Pinpoint the cell where the given text exists, returning its (X, Y) midpoint coordinate. 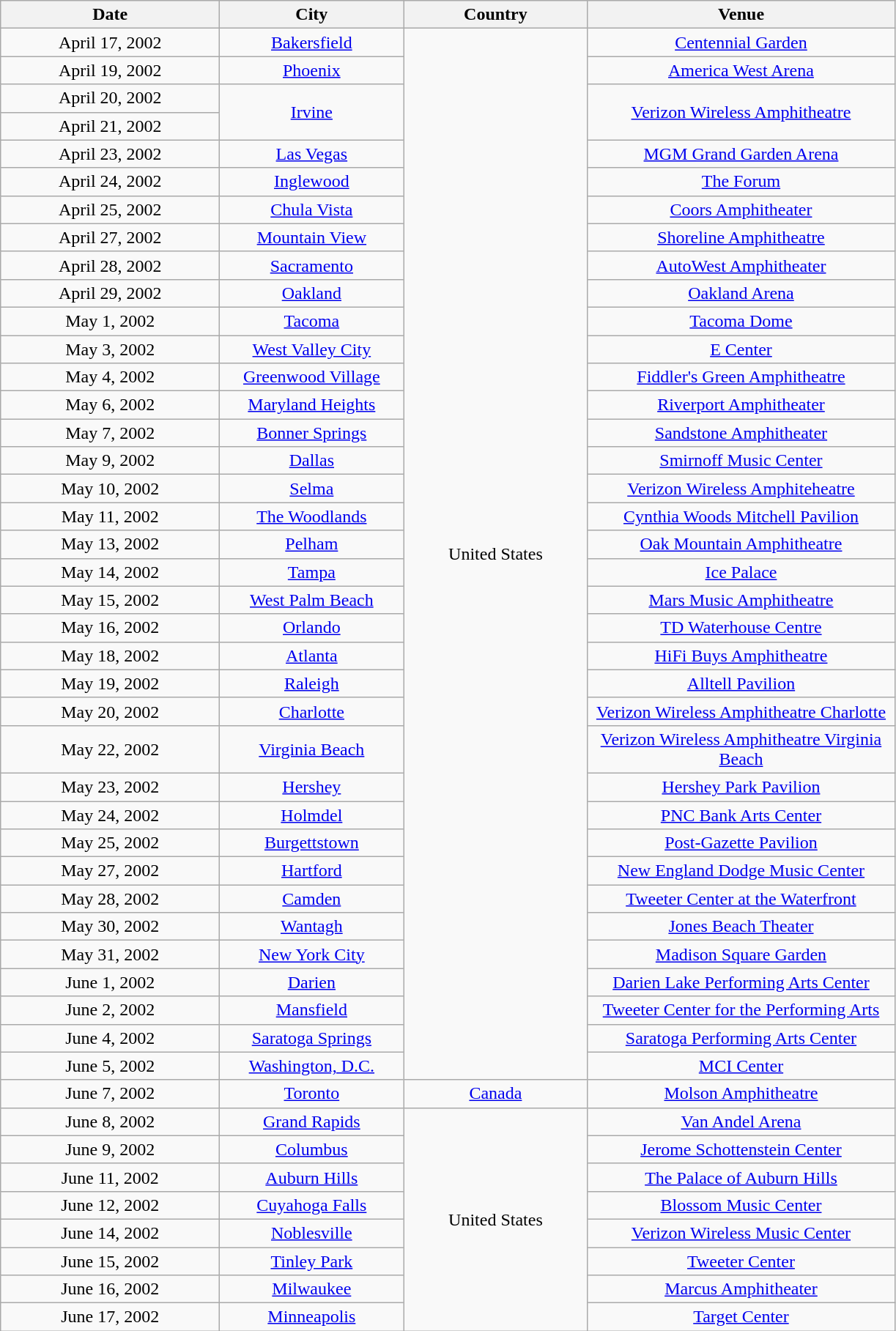
Oak Mountain Amphitheatre (741, 544)
June 7, 2002 (110, 1094)
Saratoga Performing Arts Center (741, 1038)
Shoreline Amphitheatre (741, 237)
May 11, 2002 (110, 516)
May 4, 2002 (110, 377)
Tampa (312, 572)
Jones Beach Theater (741, 927)
Washington, D.C. (312, 1066)
Sacramento (312, 265)
May 31, 2002 (110, 954)
New York City (312, 954)
Verizon Wireless Music Center (741, 1233)
West Palm Beach (312, 600)
Greenwood Village (312, 377)
June 4, 2002 (110, 1038)
Phoenix (312, 70)
Dallas (312, 461)
Charlotte (312, 711)
Burgettstown (312, 843)
Coors Amphitheater (741, 210)
May 1, 2002 (110, 321)
June 1, 2002 (110, 982)
May 3, 2002 (110, 349)
May 27, 2002 (110, 871)
Tacoma Dome (741, 321)
Chula Vista (312, 210)
Smirnoff Music Center (741, 461)
Alltell Pavilion (741, 683)
Hershey Park Pavilion (741, 787)
Tweeter Center for the Performing Arts (741, 1010)
Date (110, 15)
Orlando (312, 628)
Inglewood (312, 182)
Las Vegas (312, 154)
Virginia Beach (312, 749)
Ice Palace (741, 572)
Verizon Wireless Amphitheatre (741, 112)
Mansfield (312, 1010)
Cynthia Woods Mitchell Pavilion (741, 516)
Verizon Wireless Amphiteheatre (741, 489)
April 24, 2002 (110, 182)
Fiddler's Green Amphitheatre (741, 377)
Jerome Schottenstein Center (741, 1149)
Darien (312, 982)
June 14, 2002 (110, 1233)
Darien Lake Performing Arts Center (741, 982)
Columbus (312, 1149)
Bakersfield (312, 42)
Country (495, 15)
April 28, 2002 (110, 265)
May 14, 2002 (110, 572)
Toronto (312, 1094)
Atlanta (312, 656)
The Woodlands (312, 516)
TD Waterhouse Centre (741, 628)
Riverport Amphitheater (741, 405)
Blossom Music Center (741, 1205)
April 23, 2002 (110, 154)
Molson Amphitheatre (741, 1094)
Camden (312, 899)
Pelham (312, 544)
June 16, 2002 (110, 1289)
Verizon Wireless Amphitheatre Charlotte (741, 711)
Holmdel (312, 815)
PNC Bank Arts Center (741, 815)
Saratoga Springs (312, 1038)
June 8, 2002 (110, 1121)
Oakland (312, 293)
AutoWest Amphitheater (741, 265)
May 25, 2002 (110, 843)
June 15, 2002 (110, 1261)
MCI Center (741, 1066)
May 13, 2002 (110, 544)
Maryland Heights (312, 405)
April 19, 2002 (110, 70)
America West Arena (741, 70)
April 29, 2002 (110, 293)
May 7, 2002 (110, 433)
E Center (741, 349)
Bonner Springs (312, 433)
May 6, 2002 (110, 405)
Grand Rapids (312, 1121)
Tacoma (312, 321)
Van Andel Arena (741, 1121)
April 27, 2002 (110, 237)
June 11, 2002 (110, 1177)
May 24, 2002 (110, 815)
Marcus Amphitheater (741, 1289)
Madison Square Garden (741, 954)
Wantagh (312, 927)
Tweeter Center at the Waterfront (741, 899)
Oakland Arena (741, 293)
Mountain View (312, 237)
May 10, 2002 (110, 489)
West Valley City (312, 349)
The Forum (741, 182)
May 18, 2002 (110, 656)
Sandstone Amphitheater (741, 433)
Cuyahoga Falls (312, 1205)
May 9, 2002 (110, 461)
Verizon Wireless Amphitheatre Virginia Beach (741, 749)
Centennial Garden (741, 42)
Milwaukee (312, 1289)
Raleigh (312, 683)
May 23, 2002 (110, 787)
Hartford (312, 871)
Post-Gazette Pavilion (741, 843)
The Palace of Auburn Hills (741, 1177)
June 9, 2002 (110, 1149)
May 20, 2002 (110, 711)
May 28, 2002 (110, 899)
Minneapolis (312, 1317)
Hershey (312, 787)
Selma (312, 489)
Mars Music Amphitheatre (741, 600)
May 22, 2002 (110, 749)
April 25, 2002 (110, 210)
Canada (495, 1094)
Venue (741, 15)
May 15, 2002 (110, 600)
New England Dodge Music Center (741, 871)
Target Center (741, 1317)
Noblesville (312, 1233)
June 12, 2002 (110, 1205)
Auburn Hills (312, 1177)
Irvine (312, 112)
April 21, 2002 (110, 126)
May 30, 2002 (110, 927)
June 2, 2002 (110, 1010)
May 19, 2002 (110, 683)
April 17, 2002 (110, 42)
MGM Grand Garden Arena (741, 154)
April 20, 2002 (110, 98)
City (312, 15)
May 16, 2002 (110, 628)
Tweeter Center (741, 1261)
June 17, 2002 (110, 1317)
June 5, 2002 (110, 1066)
Tinley Park (312, 1261)
HiFi Buys Amphitheatre (741, 656)
